Return the [x, y] coordinate for the center point of the cell that contains the specified text.  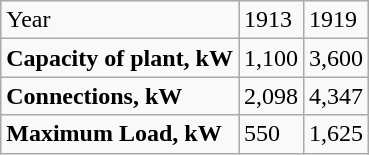
1,625 [336, 134]
550 [270, 134]
Year [120, 20]
1,100 [270, 58]
1913 [270, 20]
1919 [336, 20]
Connections, kW [120, 96]
2,098 [270, 96]
3,600 [336, 58]
Maximum Load, kW [120, 134]
Capacity of plant, kW [120, 58]
4,347 [336, 96]
